For the text-containing cell, return its midpoint in (X, Y) coordinate format. 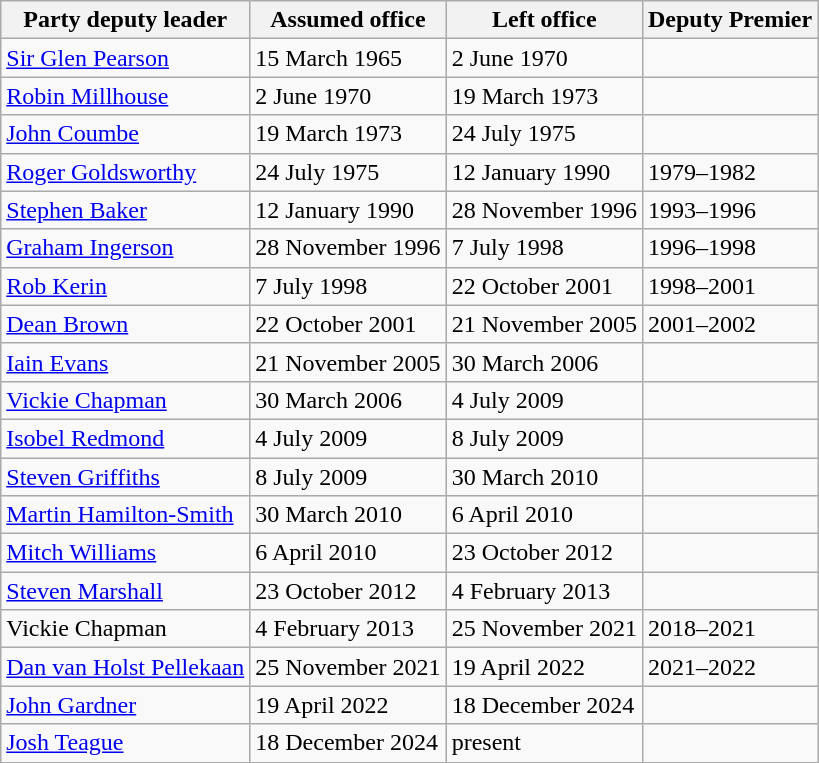
Rob Kerin (126, 286)
John Coumbe (126, 134)
Stephen Baker (126, 210)
Deputy Premier (730, 20)
2021–2022 (730, 667)
1998–2001 (730, 286)
Steven Marshall (126, 591)
Graham Ingerson (126, 248)
Iain Evans (126, 362)
Roger Goldsworthy (126, 172)
Mitch Williams (126, 553)
Isobel Redmond (126, 438)
1979–1982 (730, 172)
Sir Glen Pearson (126, 58)
Dean Brown (126, 324)
15 March 1965 (348, 58)
Martin Hamilton-Smith (126, 515)
Dan van Holst Pellekaan (126, 667)
2001–2002 (730, 324)
Steven Griffiths (126, 477)
1993–1996 (730, 210)
Left office (544, 20)
Robin Millhouse (126, 96)
Party deputy leader (126, 20)
present (544, 743)
Josh Teague (126, 743)
1996–1998 (730, 248)
2018–2021 (730, 629)
Assumed office (348, 20)
John Gardner (126, 705)
